Search for the cell housing the specified text and yield its [x, y] center coordinate. 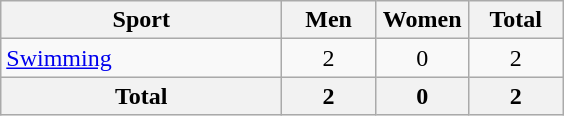
Swimming [142, 58]
Men [329, 20]
Sport [142, 20]
Women [422, 20]
